For the text-containing cell, return its midpoint in [x, y] coordinate format. 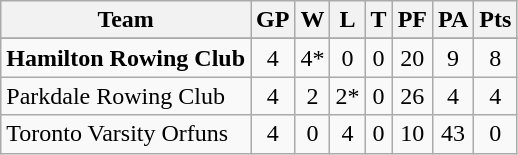
T [378, 20]
4* [312, 58]
43 [452, 134]
PF [412, 20]
2 [312, 96]
Hamilton Rowing Club [126, 58]
Pts [496, 20]
2* [348, 96]
Parkdale Rowing Club [126, 96]
10 [412, 134]
W [312, 20]
PA [452, 20]
Team [126, 20]
8 [496, 58]
L [348, 20]
20 [412, 58]
9 [452, 58]
26 [412, 96]
Toronto Varsity Orfuns [126, 134]
GP [273, 20]
